Determine the (X, Y) coordinate at the center of the cell enclosing the given text.  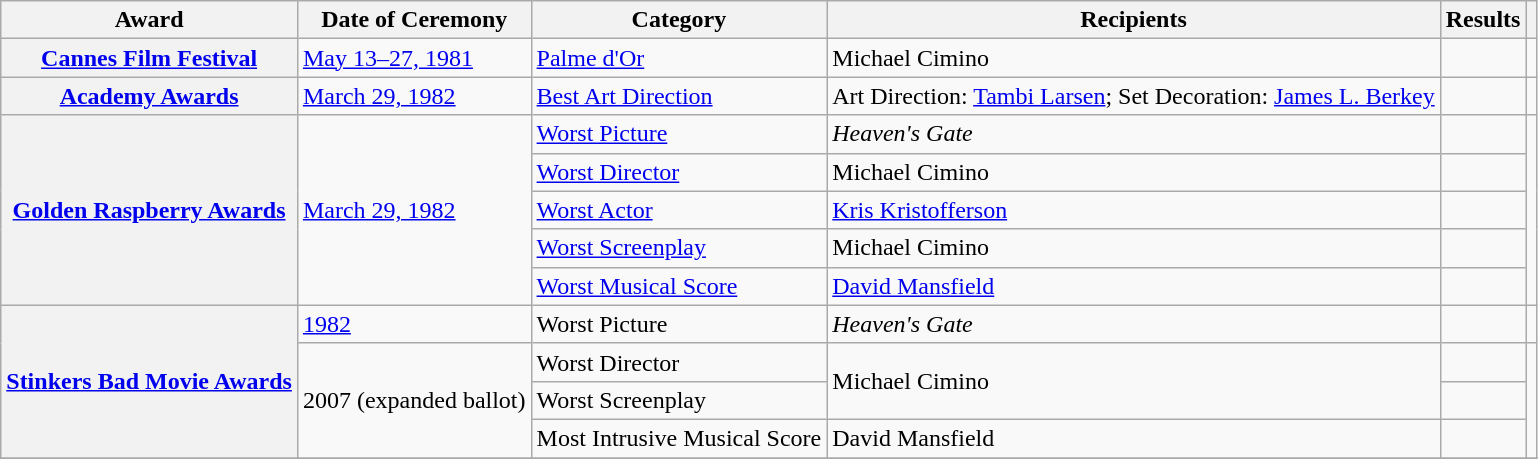
Art Direction: Tambi Larsen; Set Decoration: James L. Berkey (1134, 96)
Award (150, 20)
Most Intrusive Musical Score (679, 438)
Stinkers Bad Movie Awards (150, 381)
Academy Awards (150, 96)
Date of Ceremony (414, 20)
1982 (414, 324)
Worst Actor (679, 210)
Palme d'Or (679, 58)
Golden Raspberry Awards (150, 210)
Kris Kristofferson (1134, 210)
Recipients (1134, 20)
May 13–27, 1981 (414, 58)
2007 (expanded ballot) (414, 400)
Results (1483, 20)
Worst Musical Score (679, 286)
Cannes Film Festival (150, 58)
Best Art Direction (679, 96)
Category (679, 20)
